Extract the (x, y) coordinate from the center of the cell holding the provided text.  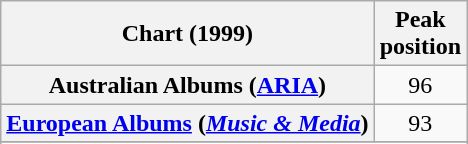
96 (420, 85)
Chart (1999) (188, 34)
Australian Albums (ARIA) (188, 85)
93 (420, 123)
Peakposition (420, 34)
European Albums (Music & Media) (188, 123)
